Scan for the cell matching the given text and deliver its [X, Y] coordinate at center. 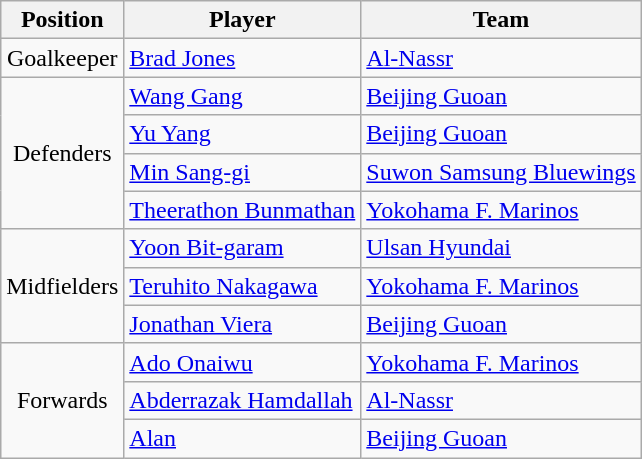
Ulsan Hyundai [501, 248]
Abderrazak Hamdallah [242, 400]
Goalkeeper [62, 58]
Jonathan Viera [242, 324]
Player [242, 20]
Ado Onaiwu [242, 362]
Brad Jones [242, 58]
Position [62, 20]
Defenders [62, 153]
Teruhito Nakagawa [242, 286]
Midfielders [62, 286]
Yu Yang [242, 134]
Alan [242, 438]
Yoon Bit-garam [242, 248]
Team [501, 20]
Min Sang-gi [242, 172]
Wang Gang [242, 96]
Theerathon Bunmathan [242, 210]
Forwards [62, 400]
Suwon Samsung Bluewings [501, 172]
